Pinpoint the cell where the given text exists, returning its [X, Y] midpoint coordinate. 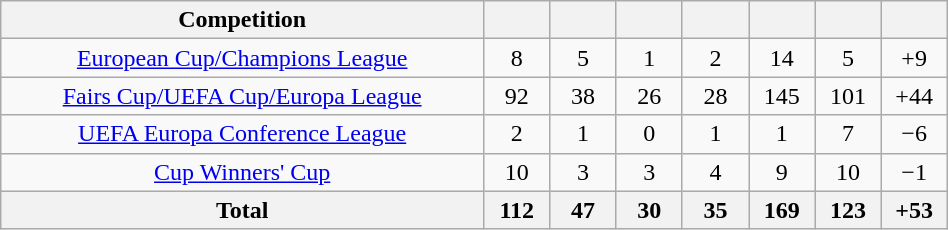
Fairs Cup/UEFA Cup/Europa League [242, 96]
7 [848, 134]
0 [649, 134]
+44 [914, 96]
8 [517, 58]
14 [782, 58]
169 [782, 210]
4 [715, 172]
101 [848, 96]
38 [583, 96]
47 [583, 210]
UEFA Europa Conference League [242, 134]
145 [782, 96]
26 [649, 96]
Competition [242, 20]
Cup Winners' Cup [242, 172]
30 [649, 210]
−1 [914, 172]
−6 [914, 134]
9 [782, 172]
Total [242, 210]
+9 [914, 58]
European Cup/Champions League [242, 58]
35 [715, 210]
28 [715, 96]
123 [848, 210]
112 [517, 210]
92 [517, 96]
+53 [914, 210]
